Search for the cell housing the specified text and yield its (X, Y) center coordinate. 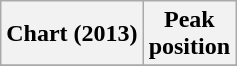
Chart (2013) (72, 34)
Peakposition (189, 34)
